Extract the [x, y] coordinate from the center of the cell holding the provided text.  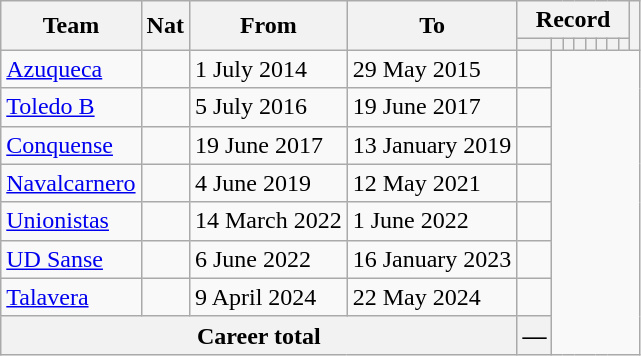
Team [71, 26]
Nat [165, 26]
1 June 2022 [432, 221]
29 May 2015 [432, 69]
13 January 2019 [432, 145]
Unionistas [71, 221]
16 January 2023 [432, 259]
Azuqueca [71, 69]
Career total [259, 335]
14 March 2022 [268, 221]
5 July 2016 [268, 107]
6 June 2022 [268, 259]
Record [573, 20]
1 July 2014 [268, 69]
4 June 2019 [268, 183]
Talavera [71, 297]
To [432, 26]
Navalcarnero [71, 183]
— [534, 335]
9 April 2024 [268, 297]
12 May 2021 [432, 183]
Conquense [71, 145]
22 May 2024 [432, 297]
From [268, 26]
UD Sanse [71, 259]
Toledo B [71, 107]
